From the cell containing the given text, extract its center point as (x, y) coordinate. 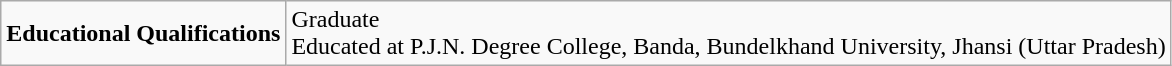
Educational Qualifications (144, 34)
GraduateEducated at P.J.N. Degree College, Banda, Bundelkhand University, Jhansi (Uttar Pradesh) (728, 34)
